Return [X, Y] of the center of cell containing provided text 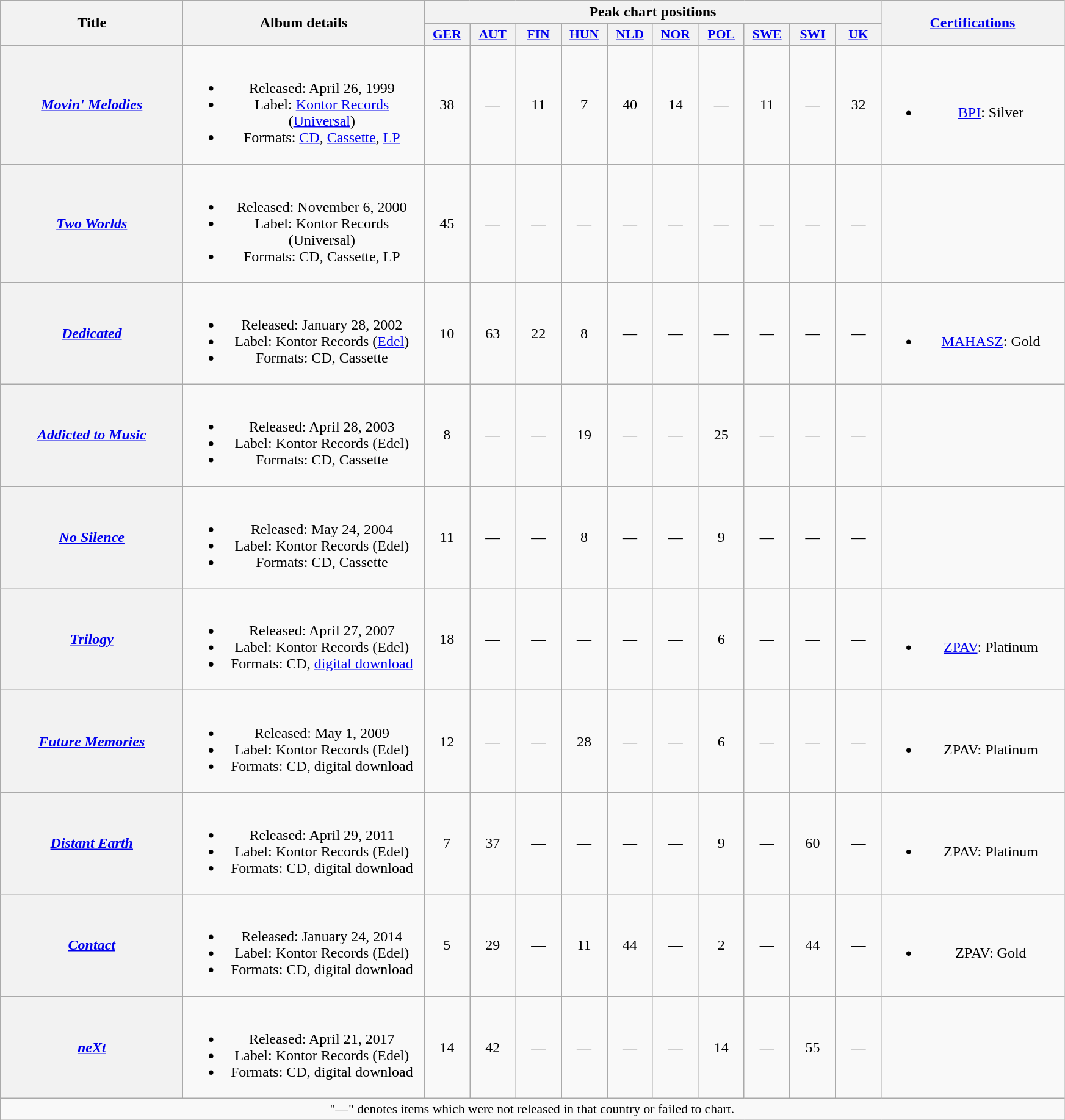
Trilogy [92, 640]
Album details [304, 23]
40 [630, 104]
42 [493, 1047]
UK [858, 35]
37 [493, 844]
10 [447, 333]
FIN [538, 35]
29 [493, 945]
ZPAV: Gold [973, 945]
Title [92, 23]
Dedicated [92, 333]
5 [447, 945]
"—" denotes items which were not released in that country or failed to chart. [532, 1109]
POL [721, 35]
45 [447, 223]
2 [721, 945]
Released: November 6, 2000Label: Kontor Records (Universal)Formats: CD, Cassette, LP [304, 223]
Released: April 21, 2017Label: Kontor Records (Edel)Formats: CD, digital download [304, 1047]
MAHASZ: Gold [973, 333]
18 [447, 640]
Future Memories [92, 741]
Released: May 24, 2004Label: Kontor Records (Edel)Formats: CD, Cassette [304, 537]
19 [585, 436]
Released: January 28, 2002Label: Kontor Records (Edel)Formats: CD, Cassette [304, 333]
NLD [630, 35]
No Silence [92, 537]
Certifications [973, 23]
12 [447, 741]
NOR [675, 35]
Contact [92, 945]
22 [538, 333]
Movin' Melodies [92, 104]
HUN [585, 35]
GER [447, 35]
25 [721, 436]
Released: January 24, 2014Label: Kontor Records (Edel)Formats: CD, digital download [304, 945]
28 [585, 741]
Released: April 27, 2007Label: Kontor Records (Edel)Formats: CD, digital download [304, 640]
BPI: Silver [973, 104]
55 [813, 1047]
Released: May 1, 2009Label: Kontor Records (Edel)Formats: CD, digital download [304, 741]
SWI [813, 35]
AUT [493, 35]
SWE [767, 35]
Addicted to Music [92, 436]
Peak chart positions [653, 12]
neXt [92, 1047]
Released: April 28, 2003Label: Kontor Records (Edel)Formats: CD, Cassette [304, 436]
60 [813, 844]
38 [447, 104]
32 [858, 104]
63 [493, 333]
Released: April 29, 2011Label: Kontor Records (Edel)Formats: CD, digital download [304, 844]
Two Worlds [92, 223]
Distant Earth [92, 844]
Released: April 26, 1999Label: Kontor Records (Universal)Formats: CD, Cassette, LP [304, 104]
